Provide the (x, y) coordinate of the cell's center where the given text is located.  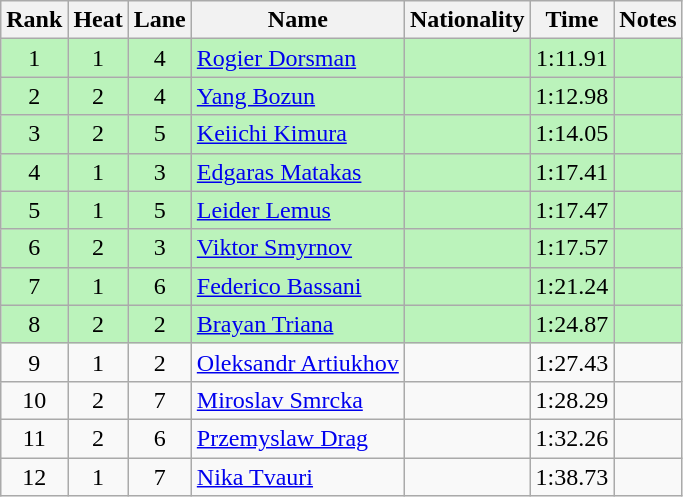
1:32.26 (572, 438)
Leider Lemus (298, 210)
1:27.43 (572, 362)
12 (34, 477)
10 (34, 400)
1:28.29 (572, 400)
Rogier Dorsman (298, 58)
Przemyslaw Drag (298, 438)
Rank (34, 20)
1:14.05 (572, 134)
Nika Tvauri (298, 477)
Brayan Triana (298, 324)
Time (572, 20)
1:17.41 (572, 172)
Keiichi Kimura (298, 134)
1:17.47 (572, 210)
Miroslav Smrcka (298, 400)
11 (34, 438)
Lane (160, 20)
1:11.91 (572, 58)
Oleksandr Artiukhov (298, 362)
Yang Bozun (298, 96)
Heat (98, 20)
Federico Bassani (298, 286)
1:24.87 (572, 324)
Notes (648, 20)
1:21.24 (572, 286)
Viktor Smyrnov (298, 248)
9 (34, 362)
Nationality (467, 20)
Name (298, 20)
1:17.57 (572, 248)
8 (34, 324)
1:38.73 (572, 477)
1:12.98 (572, 96)
Edgaras Matakas (298, 172)
